From the cell containing the given text, extract its center point as (X, Y) coordinate. 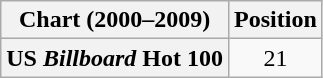
Position (276, 20)
21 (276, 58)
Chart (2000–2009) (115, 20)
US Billboard Hot 100 (115, 58)
